Locate the cell with the specified text and output its [x, y] center coordinate. 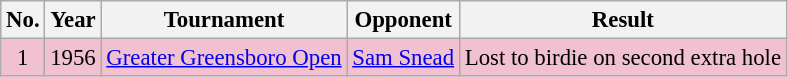
Lost to birdie on second extra hole [622, 58]
1 [23, 58]
No. [23, 20]
Opponent [403, 20]
Greater Greensboro Open [224, 58]
Year [73, 20]
Sam Snead [403, 58]
Tournament [224, 20]
1956 [73, 58]
Result [622, 20]
